Scan for the cell matching the given text and deliver its (x, y) coordinate at center. 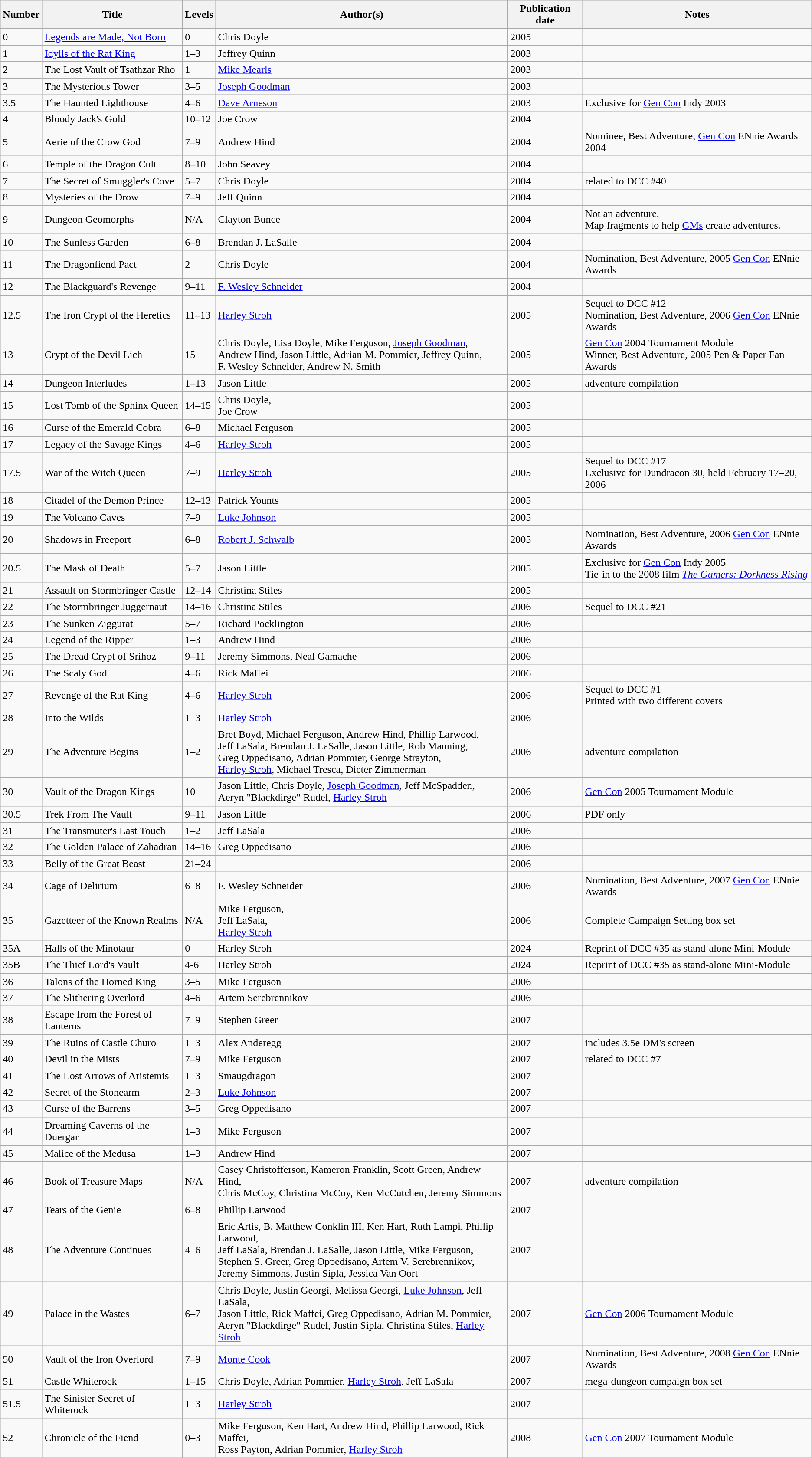
Cage of Delirium (112, 886)
Jason Little, Chris Doyle, Joseph Goodman, Jeff McSpadden,Aeryn "Blackdirge" Rudel, Harley Stroh (362, 791)
13 (21, 355)
23 (21, 624)
Sequel to DCC #17Exclusive for Dundracon 30, held February 17–20, 2006 (697, 473)
20 (21, 540)
52 (21, 1438)
includes 3.5e DM's screen (697, 1043)
39 (21, 1043)
Nominee, Best Adventure, Gen Con ENnie Awards 2004 (697, 141)
Idylls of the Rat King (112, 53)
12–13 (199, 501)
mega-dungeon campaign box set (697, 1381)
22 (21, 607)
4-6 (199, 965)
Artem Serebrennikov (362, 998)
The Thief Lord's Vault (112, 965)
28 (21, 718)
32 (21, 847)
Aerie of the Crow God (112, 141)
The Sunless Garden (112, 242)
29 (21, 752)
9 (21, 220)
27 (21, 695)
Vault of the Dragon Kings (112, 791)
16 (21, 428)
The Transmuter's Last Touch (112, 831)
Jeff Quinn (362, 197)
Jeffrey Quinn (362, 53)
50 (21, 1359)
Alex Anderegg (362, 1043)
Sequel to DCC #21 (697, 607)
30.5 (21, 814)
26 (21, 673)
Mike Ferguson, Ken Hart, Andrew Hind, Phillip Larwood, Rick Maffei,Ross Payton, Adrian Pommier, Harley Stroh (362, 1438)
Robert J. Schwalb (362, 540)
Chris Doyle, Adrian Pommier, Harley Stroh, Jeff LaSala (362, 1381)
18 (21, 501)
Trek From The Vault (112, 814)
Lost Tomb of the Sphinx Queen (112, 405)
John Seavey (362, 164)
11–13 (199, 315)
The Lost Vault of Tsathzar Rho (112, 70)
Book of Treasure Maps (112, 1182)
Devil in the Mists (112, 1059)
Nomination, Best Adventure, 2007 Gen Con ENnie Awards (697, 886)
Jeff LaSala (362, 831)
5 (21, 141)
The Dragonfiend Pact (112, 265)
related to DCC #40 (697, 181)
20.5 (21, 568)
41 (21, 1076)
related to DCC #7 (697, 1059)
44 (21, 1131)
6 (21, 164)
Publication date (545, 15)
Dave Arneson (362, 103)
Patrick Younts (362, 501)
Bloody Jack's Gold (112, 119)
Chris Doyle,Joe Crow (362, 405)
Not an adventure. Map fragments to help GMs create adventures. (697, 220)
6–7 (199, 1313)
The Mysterious Tower (112, 86)
2–3 (199, 1092)
Chronicle of the Fiend (112, 1438)
Crypt of the Devil Lich (112, 355)
Michael Ferguson (362, 428)
45 (21, 1153)
Monte Cook (362, 1359)
The Ruins of Castle Churo (112, 1043)
Gen Con 2004 Tournament ModuleWinner, Best Adventure, 2005 Pen & Paper Fan Awards (697, 355)
Malice of the Medusa (112, 1153)
Mike Ferguson,Jeff LaSala,Harley Stroh (362, 920)
35A (21, 948)
Rick Maffei (362, 673)
48 (21, 1250)
The Dread Crypt of Srihoz (112, 657)
14 (21, 383)
31 (21, 831)
The Mask of Death (112, 568)
34 (21, 886)
46 (21, 1182)
Richard Pocklington (362, 624)
8–10 (199, 164)
Curse of the Barrens (112, 1109)
Vault of the Iron Overlord (112, 1359)
3.5 (21, 103)
3 (21, 86)
8 (21, 197)
12–14 (199, 590)
0–3 (199, 1438)
Shadows in Freeport (112, 540)
Into the Wilds (112, 718)
11 (21, 265)
Joseph Goodman (362, 86)
Sequel to DCC #12Nomination, Best Adventure, 2006 Gen Con ENnie Awards (697, 315)
Complete Campaign Setting box set (697, 920)
24 (21, 640)
Secret of the Stonearm (112, 1092)
10–12 (199, 119)
Author(s) (362, 15)
51.5 (21, 1403)
Legacy of the Savage Kings (112, 444)
Nomination, Best Adventure, 2008 Gen Con ENnie Awards (697, 1359)
Citadel of the Demon Prince (112, 501)
Stephen Greer (362, 1021)
Jeremy Simmons, Neal Gamache (362, 657)
Clayton Bunce (362, 220)
4 (21, 119)
Smaugdragon (362, 1076)
Number (21, 15)
The Slithering Overlord (112, 998)
Temple of the Dragon Cult (112, 164)
30 (21, 791)
Dreaming Caverns of the Duergar (112, 1131)
The Sunken Ziggurat (112, 624)
Dungeon Interludes (112, 383)
War of the Witch Queen (112, 473)
Gen Con 2007 Tournament Module (697, 1438)
The Volcano Caves (112, 517)
35 (21, 920)
Tears of the Genie (112, 1210)
Mysteries of the Drow (112, 197)
37 (21, 998)
Revenge of the Rat King (112, 695)
2008 (545, 1438)
Nomination, Best Adventure, 2006 Gen Con ENnie Awards (697, 540)
The Sinister Secret of Whiterock (112, 1403)
38 (21, 1021)
17 (21, 444)
Gen Con 2005 Tournament Module (697, 791)
Brendan J. LaSalle (362, 242)
42 (21, 1092)
Exclusive for Gen Con Indy 2005Tie-in to the 2008 film The Gamers: Dorkness Rising (697, 568)
The Adventure Continues (112, 1250)
Gazetteer of the Known Realms (112, 920)
21 (21, 590)
Castle Whiterock (112, 1381)
40 (21, 1059)
14–15 (199, 405)
PDF only (697, 814)
Belly of the Great Beast (112, 864)
1–15 (199, 1381)
The Lost Arrows of Aristemis (112, 1076)
Talons of the Horned King (112, 981)
Curse of the Emerald Cobra (112, 428)
The Scaly God (112, 673)
The Haunted Lighthouse (112, 103)
Halls of the Minotaur (112, 948)
The Adventure Begins (112, 752)
Exclusive for Gen Con Indy 2003 (697, 103)
47 (21, 1210)
35B (21, 965)
The Stormbringer Juggernaut (112, 607)
12.5 (21, 315)
7 (21, 181)
The Secret of Smuggler's Cove (112, 181)
Levels (199, 15)
12 (21, 287)
Casey Christofferson, Kameron Franklin, Scott Green, Andrew Hind,Chris McCoy, Christina McCoy, Ken McCutchen, Jeremy Simmons (362, 1182)
19 (21, 517)
Legend of the Ripper (112, 640)
17.5 (21, 473)
Title (112, 15)
Nomination, Best Adventure, 2005 Gen Con ENnie Awards (697, 265)
Mike Mearls (362, 70)
33 (21, 864)
Assault on Stormbringer Castle (112, 590)
49 (21, 1313)
The Blackguard's Revenge (112, 287)
1–13 (199, 383)
Joe Crow (362, 119)
The Iron Crypt of the Heretics (112, 315)
Phillip Larwood (362, 1210)
43 (21, 1109)
Palace in the Wastes (112, 1313)
21–24 (199, 864)
Dungeon Geomorphs (112, 220)
Legends are Made, Not Born (112, 37)
Sequel to DCC #1Printed with two different covers (697, 695)
36 (21, 981)
Gen Con 2006 Tournament Module (697, 1313)
51 (21, 1381)
Notes (697, 15)
25 (21, 657)
The Golden Palace of Zahadran (112, 847)
Escape from the Forest of Lanterns (112, 1021)
